Provide the [X, Y] coordinate of the cell's center where the given text is located.  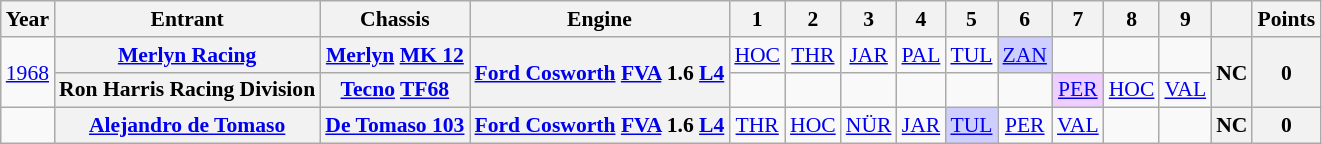
Chassis [394, 19]
PAL [920, 55]
De Tomaso 103 [394, 126]
ZAN [1025, 55]
NÜR [869, 126]
Engine [600, 19]
7 [1078, 19]
Ron Harris Racing Division [187, 90]
2 [813, 19]
8 [1132, 19]
Merlyn MK 12 [394, 55]
3 [869, 19]
Entrant [187, 19]
Merlyn Racing [187, 55]
9 [1185, 19]
Year [28, 19]
Tecno TF68 [394, 90]
1968 [28, 72]
Alejandro de Tomaso [187, 126]
Points [1286, 19]
5 [971, 19]
1 [757, 19]
6 [1025, 19]
4 [920, 19]
